Scan for the cell matching the given text and deliver its (X, Y) coordinate at center. 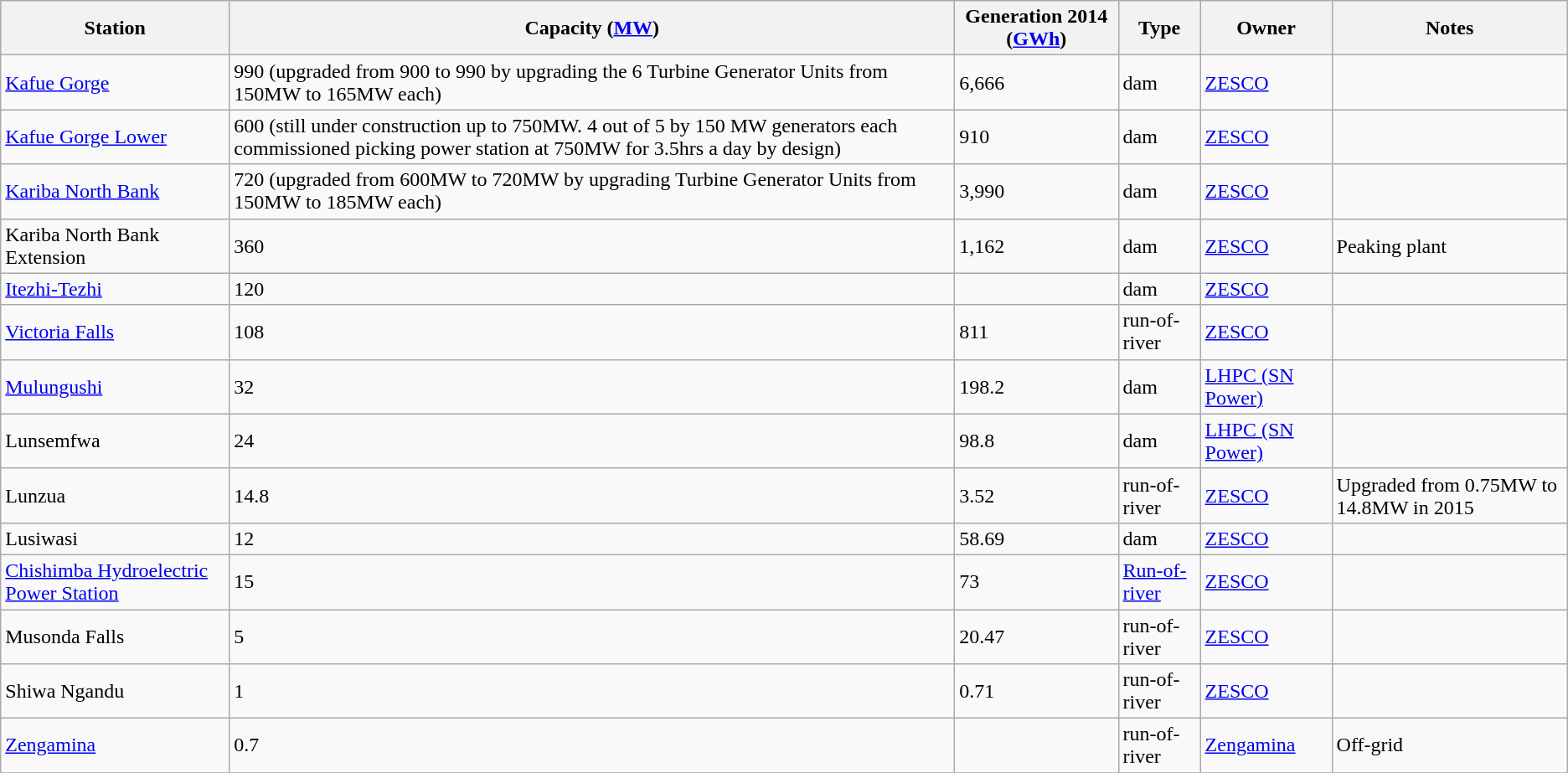
Victoria Falls (116, 332)
0.7 (592, 745)
990 (upgraded from 900 to 990 by upgrading the 6 Turbine Generator Units from 150MW to 165MW each) (592, 82)
Run-of-river (1159, 581)
12 (592, 539)
Itezhi-Tezhi (116, 289)
Lusiwasi (116, 539)
1,162 (1037, 246)
3.52 (1037, 496)
Kafue Gorge Lower (116, 137)
Peaking plant (1449, 246)
58.69 (1037, 539)
20.47 (1037, 636)
Upgraded from 0.75MW to 14.8MW in 2015 (1449, 496)
Shiwa Ngandu (116, 692)
Owner (1266, 28)
5 (592, 636)
14.8 (592, 496)
198.2 (1037, 387)
Lunzua (116, 496)
Musonda Falls (116, 636)
Chishimba Hydroelectric Power Station (116, 581)
Capacity (MW) (592, 28)
720 (upgraded from 600MW to 720MW by upgrading Turbine Generator Units from 150MW to 185MW each) (592, 191)
3,990 (1037, 191)
Kariba North Bank Extension (116, 246)
6,666 (1037, 82)
0.71 (1037, 692)
910 (1037, 137)
Notes (1449, 28)
98.8 (1037, 441)
120 (592, 289)
Station (116, 28)
Lunsemfwa (116, 441)
32 (592, 387)
Kariba North Bank (116, 191)
1 (592, 692)
15 (592, 581)
Kafue Gorge (116, 82)
108 (592, 332)
Mulungushi (116, 387)
Off-grid (1449, 745)
73 (1037, 581)
360 (592, 246)
24 (592, 441)
811 (1037, 332)
Type (1159, 28)
Generation 2014 (GWh) (1037, 28)
